Determine the (X, Y) coordinate at the center of the cell enclosing the given text.  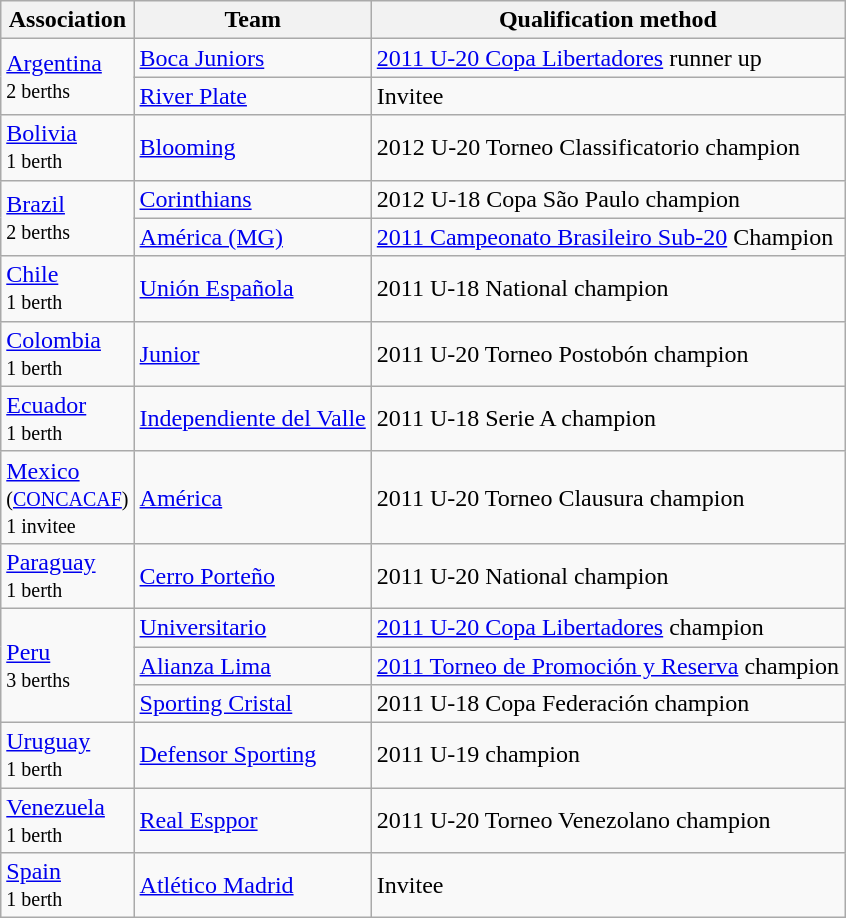
Venezuela1 berth (68, 820)
River Plate (252, 96)
Brazil2 berths (68, 218)
Ecuador1 berth (68, 418)
Bolivia1 berth (68, 148)
Sporting Cristal (252, 704)
Mexico(CONCACAF)1 invitee (68, 497)
Independiente del Valle (252, 418)
Blooming (252, 148)
2011 U-18 Copa Federación champion (608, 704)
Unión Española (252, 288)
Colombia1 berth (68, 354)
2011 Campeonato Brasileiro Sub-20 Champion (608, 237)
2011 Torneo de Promoción y Reserva champion (608, 665)
2011 U-20 Torneo Venezolano champion (608, 820)
2012 U-20 Torneo Classificatorio champion (608, 148)
2012 U-18 Copa São Paulo champion (608, 199)
América (252, 497)
Defensor Sporting (252, 756)
Peru3 berths (68, 665)
Chile1 berth (68, 288)
Association (68, 20)
2011 U-20 Copa Libertadores runner up (608, 58)
Spain1 berth (68, 886)
Boca Juniors (252, 58)
2011 U-19 champion (608, 756)
América (MG) (252, 237)
Universitario (252, 627)
2011 U-20 Torneo Postobón champion (608, 354)
Junior (252, 354)
Paraguay1 berth (68, 576)
Team (252, 20)
Corinthians (252, 199)
Qualification method (608, 20)
Argentina2 berths (68, 77)
Real Esppor (252, 820)
2011 U-20 Torneo Clausura champion (608, 497)
2011 U-20 National champion (608, 576)
2011 U-18 Serie A champion (608, 418)
Uruguay1 berth (68, 756)
2011 U-18 National champion (608, 288)
Alianza Lima (252, 665)
2011 U-20 Copa Libertadores champion (608, 627)
Cerro Porteño (252, 576)
Atlético Madrid (252, 886)
